Capture the cell that displays the provided text and extract its [X, Y] central coordinate. 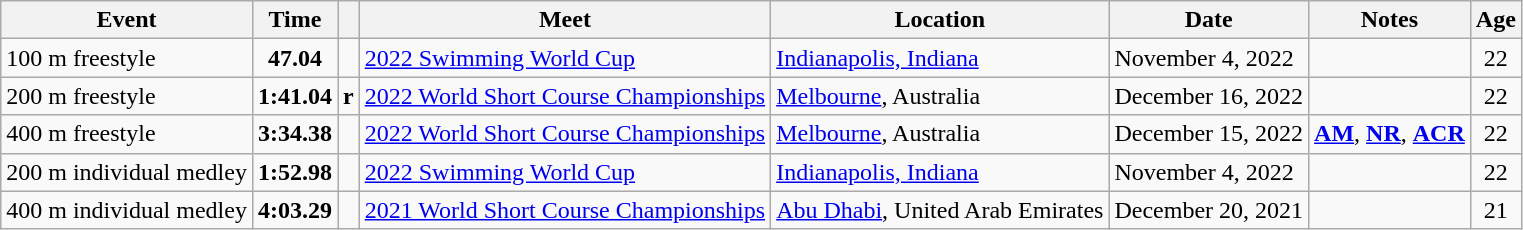
100 m freestyle [127, 58]
200 m individual medley [127, 172]
4:03.29 [294, 210]
Abu Dhabi, United Arab Emirates [940, 210]
r [349, 96]
AM, NR, ACR [1390, 134]
200 m freestyle [127, 96]
Notes [1390, 20]
21 [1496, 210]
Time [294, 20]
Location [940, 20]
December 20, 2021 [1209, 210]
December 16, 2022 [1209, 96]
2021 World Short Course Championships [564, 210]
Age [1496, 20]
1:52.98 [294, 172]
December 15, 2022 [1209, 134]
Meet [564, 20]
47.04 [294, 58]
Date [1209, 20]
3:34.38 [294, 134]
400 m freestyle [127, 134]
1:41.04 [294, 96]
Event [127, 20]
400 m individual medley [127, 210]
